Return [x, y] of the center of cell containing provided text 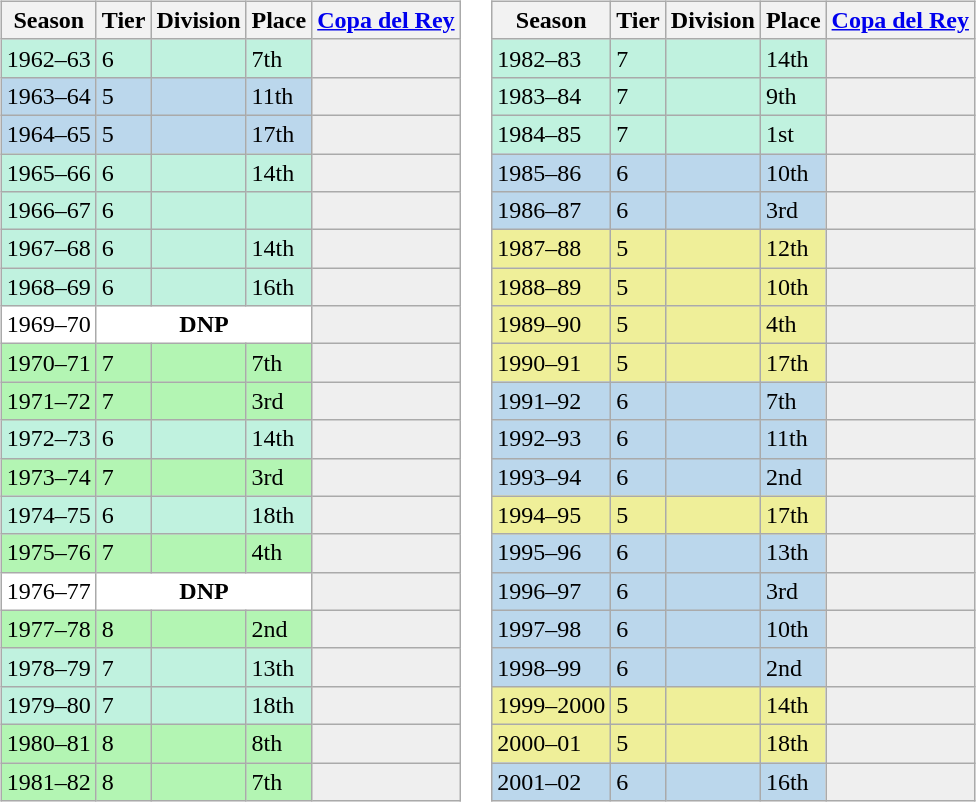
1984–85 [552, 134]
1989–90 [552, 325]
1998–99 [552, 667]
1962–63 [48, 58]
1987–88 [552, 249]
1981–82 [48, 781]
1996–97 [552, 591]
1994–95 [552, 515]
9th [793, 96]
1966–67 [48, 211]
1982–83 [552, 58]
1973–74 [48, 477]
1999–2000 [552, 705]
1985–86 [552, 173]
1983–84 [552, 96]
1971–72 [48, 401]
1963–64 [48, 96]
1991–92 [552, 401]
1964–65 [48, 134]
1980–81 [48, 743]
1990–91 [552, 363]
1988–89 [552, 287]
2000–01 [552, 743]
8th [279, 743]
1986–87 [552, 211]
12th [793, 249]
1965–66 [48, 173]
1976–77 [48, 591]
1978–79 [48, 667]
1977–78 [48, 629]
1974–75 [48, 515]
1979–80 [48, 705]
1970–71 [48, 363]
1975–76 [48, 553]
1972–73 [48, 439]
1997–98 [552, 629]
1992–93 [552, 439]
1969–70 [48, 325]
1967–68 [48, 249]
1968–69 [48, 287]
2001–02 [552, 781]
1st [793, 134]
1995–96 [552, 553]
1993–94 [552, 477]
